Capture the cell that displays the provided text and extract its (x, y) central coordinate. 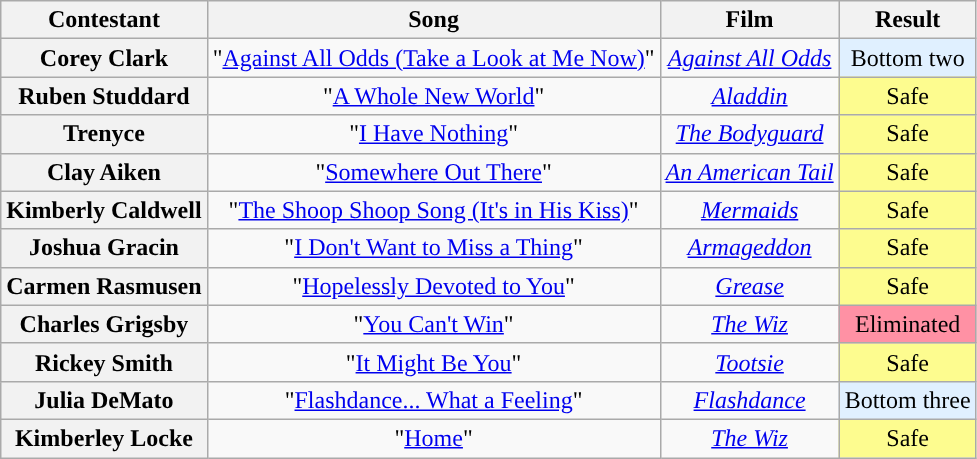
Song (434, 20)
Kimberly Caldwell (104, 210)
"Flashdance... What a Feeling" (434, 400)
Aladdin (750, 96)
Against All Odds (750, 58)
Tootsie (750, 362)
"I Have Nothing" (434, 134)
Kimberley Locke (104, 438)
Corey Clark (104, 58)
Julia DeMato (104, 400)
Ruben Studdard (104, 96)
Charles Grigsby (104, 324)
The Bodyguard (750, 134)
An American Tail (750, 172)
"Somewhere Out There" (434, 172)
Contestant (104, 20)
"I Don't Want to Miss a Thing" (434, 248)
Armageddon (750, 248)
Grease (750, 286)
Trenyce (104, 134)
"Against All Odds (Take a Look at Me Now)" (434, 58)
Joshua Gracin (104, 248)
Result (908, 20)
Mermaids (750, 210)
Carmen Rasmusen (104, 286)
Bottom three (908, 400)
"Home" (434, 438)
"A Whole New World" (434, 96)
Flashdance (750, 400)
"It Might Be You" (434, 362)
"The Shoop Shoop Song (It's in His Kiss)" (434, 210)
"You Can't Win" (434, 324)
Rickey Smith (104, 362)
Clay Aiken (104, 172)
"Hopelessly Devoted to You" (434, 286)
Eliminated (908, 324)
Bottom two (908, 58)
Film (750, 20)
